Determine the (x, y) coordinate at the center of the cell enclosing the given text.  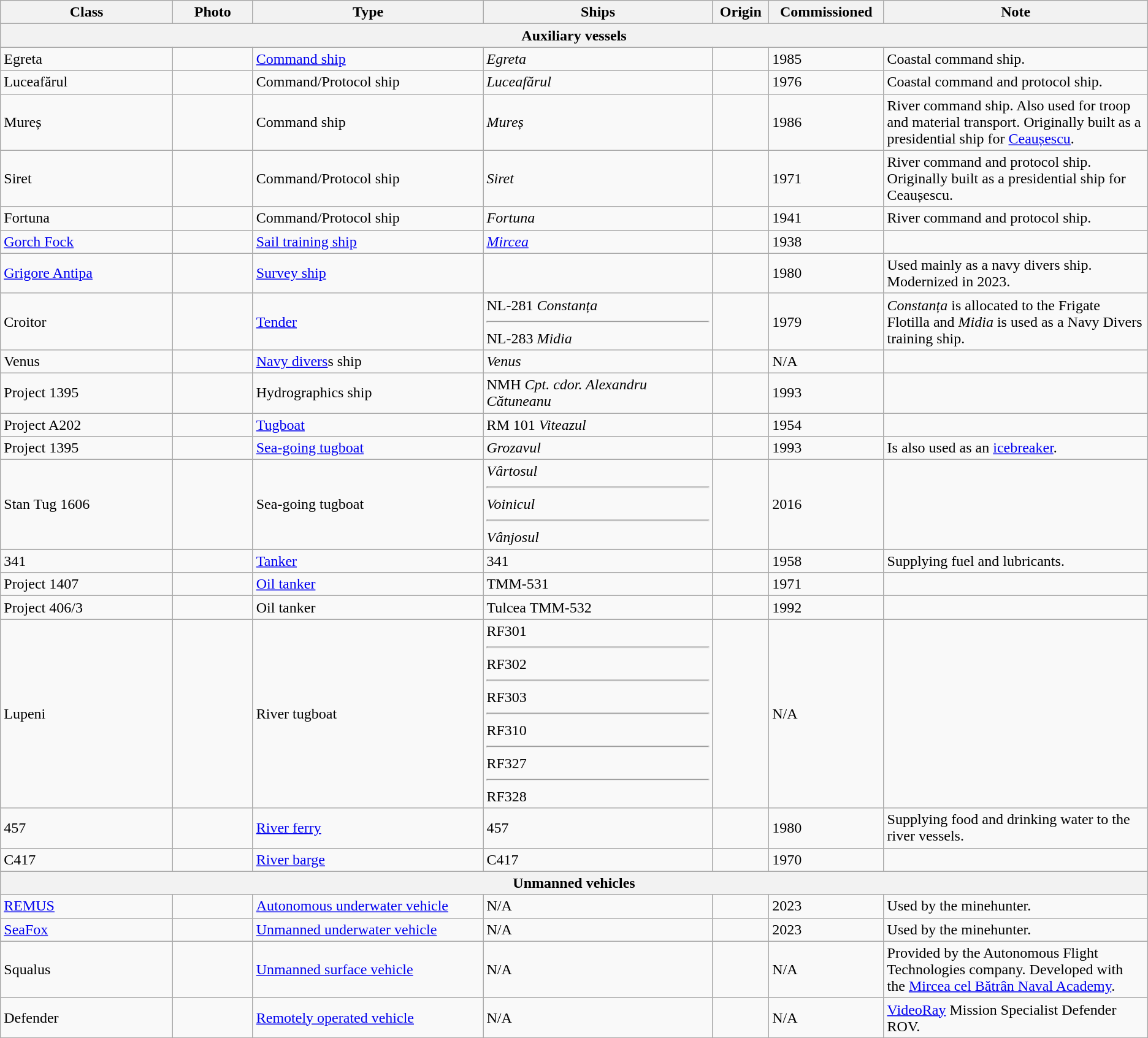
River tugboat (368, 714)
Sail training ship (368, 242)
Project 406/3 (87, 608)
Type (368, 12)
1986 (827, 122)
Is also used as an icebreaker. (1016, 448)
1938 (827, 242)
1976 (827, 82)
Remotely operated vehicle (368, 1018)
1958 (827, 561)
1954 (827, 425)
Photo (212, 12)
Vârtosul Voinicul Vânjosul (598, 505)
Unmanned surface vehicle (368, 969)
Croitor (87, 321)
RF301 RF302 RF303 RF310 RF327 RF328 (598, 714)
Supplying food and drinking water to the river vessels. (1016, 828)
Survey ship (368, 273)
Ships (598, 12)
NL-281 Constanța NL-283 Midia (598, 321)
1941 (827, 218)
Autonomous underwater vehicle (368, 906)
Project 1407 (87, 584)
Defender (87, 1018)
Squalus (87, 969)
RM 101 Viteazul (598, 425)
Commissioned (827, 12)
Lupeni (87, 714)
Unmanned vehicles (574, 883)
1979 (827, 321)
Project A202 (87, 425)
Gorch Fock (87, 242)
River command and protocol ship. (1016, 218)
River command ship. Also used for troop and material transport. Originally built as a presidential ship for Ceaușescu. (1016, 122)
Used mainly as a navy divers ship. Modernized in 2023. (1016, 273)
NMH Cpt. cdor. Alexandru Cătuneanu (598, 392)
1970 (827, 860)
Grigore Antipa (87, 273)
Tanker (368, 561)
Mircea (598, 242)
Tugboat (368, 425)
River barge (368, 860)
Navy diverss ship (368, 361)
Coastal command and protocol ship. (1016, 82)
1992 (827, 608)
2016 (827, 505)
Provided by the Autonomous Flight Technologies company. Developed with the Mircea cel Bătrân Naval Academy. (1016, 969)
Tender (368, 321)
Coastal command ship. (1016, 59)
SeaFox (87, 929)
TMM-531 (598, 584)
REMUS (87, 906)
Hydrographics ship (368, 392)
Auxiliary vessels (574, 36)
Supplying fuel and lubricants. (1016, 561)
Constanța is allocated to the Frigate Flotilla and Midia is used as a Navy Divers training ship. (1016, 321)
Origin (741, 12)
Class (87, 12)
1985 (827, 59)
River ferry (368, 828)
Unmanned underwater vehicle (368, 929)
River command and protocol ship. Originally built as a presidential ship for Ceaușescu. (1016, 178)
Tulcea TMM-532 (598, 608)
Note (1016, 12)
Grozavul (598, 448)
Stan Tug 1606 (87, 505)
VideoRay Mission Specialist Defender ROV. (1016, 1018)
